Return the [x, y] coordinate for the center point of the cell that contains the specified text.  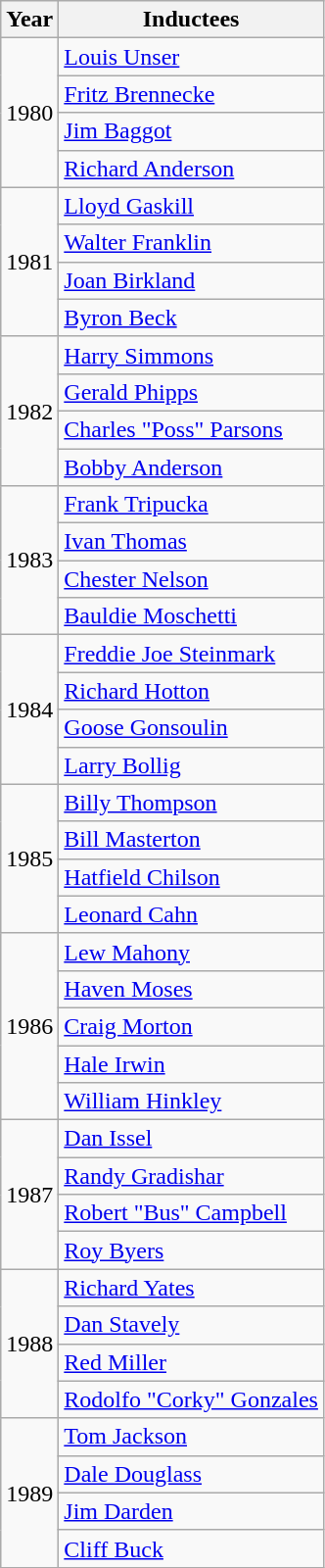
Haven Moses [192, 989]
Goose Gonsoulin [192, 728]
Billy Thompson [192, 803]
Leonard Cahn [192, 914]
1980 [29, 113]
Richard Hotton [192, 691]
Lew Mahony [192, 952]
Charles "Poss" Parsons [192, 429]
Dale Douglass [192, 1474]
1985 [29, 858]
Year [29, 20]
Cliff Buck [192, 1548]
Hale Irwin [192, 1063]
Bauldie Moschetti [192, 616]
Bobby Anderson [192, 467]
Walter Franklin [192, 243]
1988 [29, 1344]
Larry Bollig [192, 765]
Fritz Brennecke [192, 94]
Harry Simmons [192, 355]
Joan Birkland [192, 280]
Freddie Joe Steinmark [192, 654]
Jim Darden [192, 1511]
1983 [29, 561]
Byron Beck [192, 318]
Inductees [192, 20]
Tom Jackson [192, 1437]
Rodolfo "Corky" Gonzales [192, 1399]
Dan Issel [192, 1139]
Dan Stavely [192, 1325]
Richard Anderson [192, 169]
1986 [29, 1026]
Bill Masterton [192, 840]
1982 [29, 411]
William Hinkley [192, 1102]
Ivan Thomas [192, 542]
Roy Byers [192, 1250]
Craig Morton [192, 1026]
Red Miller [192, 1362]
Lloyd Gaskill [192, 206]
Frank Tripucka [192, 505]
Louis Unser [192, 57]
Jim Baggot [192, 131]
Hatfield Chilson [192, 877]
1989 [29, 1493]
Chester Nelson [192, 579]
1984 [29, 710]
1981 [29, 262]
Robert "Bus" Campbell [192, 1213]
Randy Gradishar [192, 1176]
1987 [29, 1195]
Gerald Phipps [192, 392]
Richard Yates [192, 1288]
